From the cell containing the given text, extract its center point as (x, y) coordinate. 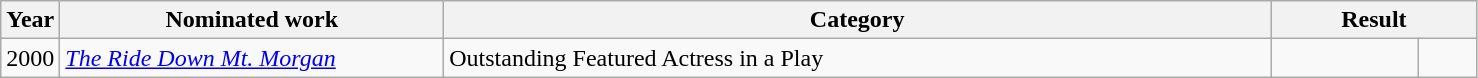
Category (858, 20)
Outstanding Featured Actress in a Play (858, 58)
The Ride Down Mt. Morgan (252, 58)
Year (30, 20)
2000 (30, 58)
Nominated work (252, 20)
Result (1374, 20)
